Capture the cell that displays the provided text and extract its [X, Y] central coordinate. 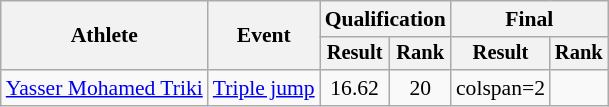
Qualification [386, 19]
Triple jump [264, 88]
Final [530, 19]
Yasser Mohamed Triki [104, 88]
Event [264, 36]
16.62 [355, 88]
20 [420, 88]
colspan=2 [500, 88]
Athlete [104, 36]
